For the text-containing cell, return its midpoint in (x, y) coordinate format. 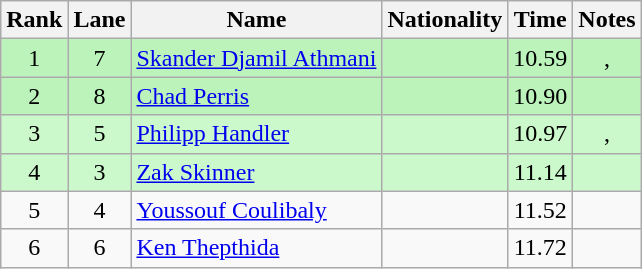
Rank (34, 20)
Skander Djamil Athmani (256, 58)
11.72 (540, 248)
10.97 (540, 134)
7 (100, 58)
11.14 (540, 172)
Chad Perris (256, 96)
8 (100, 96)
1 (34, 58)
10.90 (540, 96)
Time (540, 20)
2 (34, 96)
Nationality (445, 20)
10.59 (540, 58)
Philipp Handler (256, 134)
Notes (607, 20)
Youssouf Coulibaly (256, 210)
Lane (100, 20)
Name (256, 20)
Ken Thepthida (256, 248)
11.52 (540, 210)
Zak Skinner (256, 172)
